Return the [X, Y] coordinate for the center point of the cell that contains the specified text.  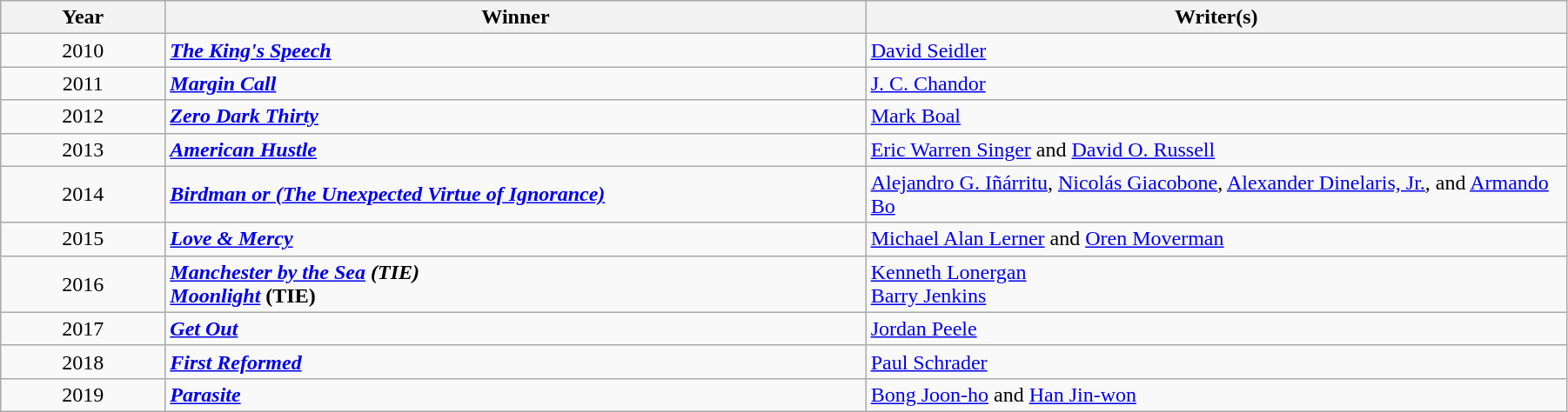
Get Out [515, 329]
Zero Dark Thirty [515, 116]
Year [84, 17]
Bong Joon-ho and Han Jin-won [1216, 395]
American Hustle [515, 150]
Alejandro G. Iñárritu, Nicolás Giacobone, Alexander Dinelaris, Jr., and Armando Bo [1216, 195]
2019 [84, 395]
2014 [84, 195]
The King's Speech [515, 50]
Manchester by the Sea (TIE)Moonlight (TIE) [515, 283]
Mark Boal [1216, 116]
Winner [515, 17]
2018 [84, 362]
Parasite [515, 395]
Margin Call [515, 83]
J. C. Chandor [1216, 83]
2012 [84, 116]
Eric Warren Singer and David O. Russell [1216, 150]
2010 [84, 50]
Love & Mercy [515, 239]
2013 [84, 150]
Kenneth LonerganBarry Jenkins [1216, 283]
2016 [84, 283]
2011 [84, 83]
Michael Alan Lerner and Oren Moverman [1216, 239]
2015 [84, 239]
David Seidler [1216, 50]
First Reformed [515, 362]
Jordan Peele [1216, 329]
Paul Schrader [1216, 362]
2017 [84, 329]
Writer(s) [1216, 17]
Birdman or (The Unexpected Virtue of Ignorance) [515, 195]
